Pinpoint the cell where the given text exists, returning its (x, y) midpoint coordinate. 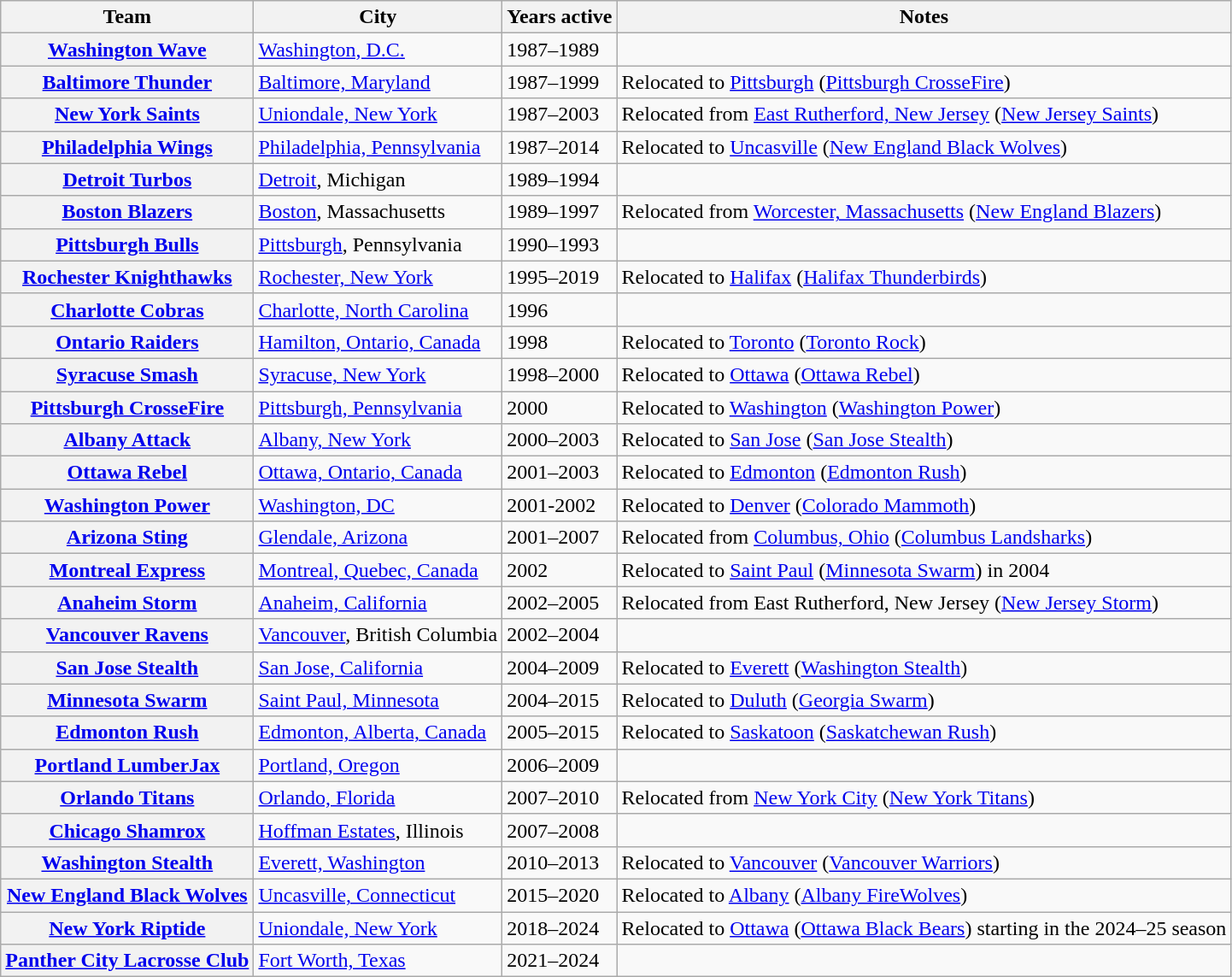
2018–2024 (560, 927)
1998 (560, 342)
Panther City Lacrosse Club (127, 961)
Relocated to Uncasville (New England Black Wolves) (924, 147)
Washington, DC (378, 505)
Philadelphia Wings (127, 147)
Relocated to Washington (Washington Power) (924, 408)
Anaheim Storm (127, 603)
Relocated to Saint Paul (Minnesota Swarm) in 2004 (924, 570)
1987–2014 (560, 147)
Edmonton Rush (127, 733)
1989–1994 (560, 180)
Relocated from East Rutherford, New Jersey (New Jersey Storm) (924, 603)
Relocated to Albany (Albany FireWolves) (924, 895)
Baltimore Thunder (127, 82)
Washington Power (127, 505)
Hamilton, Ontario, Canada (378, 342)
1990–1993 (560, 244)
Edmonton, Alberta, Canada (378, 733)
2002–2004 (560, 635)
Relocated from East Rutherford, New Jersey (New Jersey Saints) (924, 115)
Baltimore, Maryland (378, 82)
San Jose, California (378, 668)
Boston, Massachusetts (378, 212)
2002–2005 (560, 603)
2015–2020 (560, 895)
1989–1997 (560, 212)
New York Saints (127, 115)
Hoffman Estates, Illinois (378, 830)
Uncasville, Connecticut (378, 895)
2021–2024 (560, 961)
Pittsburgh CrosseFire (127, 408)
Relocated to Saskatoon (Saskatchewan Rush) (924, 733)
Relocated to Denver (Colorado Mammoth) (924, 505)
2004–2015 (560, 700)
San Jose Stealth (127, 668)
Charlotte, North Carolina (378, 309)
Relocated to Everett (Washington Stealth) (924, 668)
Boston Blazers (127, 212)
Team (127, 17)
Orlando Titans (127, 797)
Relocated from Worcester, Massachusetts (New England Blazers) (924, 212)
City (378, 17)
1995–2019 (560, 277)
Montreal, Quebec, Canada (378, 570)
2001-2002 (560, 505)
Detroit, Michigan (378, 180)
Philadelphia, Pennsylvania (378, 147)
Washington Wave (127, 50)
Relocated to Toronto (Toronto Rock) (924, 342)
Arizona Sting (127, 538)
Charlotte Cobras (127, 309)
2006–2009 (560, 765)
1987–1989 (560, 50)
Washington Stealth (127, 862)
Relocated to Ottawa (Ottawa Black Bears) starting in the 2024–25 season (924, 927)
Relocated from Columbus, Ohio (Columbus Landsharks) (924, 538)
Relocated to Halifax (Halifax Thunderbirds) (924, 277)
Saint Paul, Minnesota (378, 700)
Notes (924, 17)
Relocated to Edmonton (Edmonton Rush) (924, 473)
Vancouver, British Columbia (378, 635)
Washington, D.C. (378, 50)
Relocated to Pittsburgh (Pittsburgh CrosseFire) (924, 82)
2007–2008 (560, 830)
Relocated to Vancouver (Vancouver Warriors) (924, 862)
2000 (560, 408)
2005–2015 (560, 733)
1987–1999 (560, 82)
2000–2003 (560, 440)
1987–2003 (560, 115)
1998–2000 (560, 374)
Orlando, Florida (378, 797)
1996 (560, 309)
2010–2013 (560, 862)
New York Riptide (127, 927)
Fort Worth, Texas (378, 961)
Rochester Knighthawks (127, 277)
Pittsburgh Bulls (127, 244)
Ottawa, Ontario, Canada (378, 473)
Relocated to San Jose (San Jose Stealth) (924, 440)
2007–2010 (560, 797)
Rochester, New York (378, 277)
Portland, Oregon (378, 765)
Relocated to Duluth (Georgia Swarm) (924, 700)
Everett, Washington (378, 862)
Syracuse, New York (378, 374)
Ontario Raiders (127, 342)
Relocated to Ottawa (Ottawa Rebel) (924, 374)
2001–2007 (560, 538)
Minnesota Swarm (127, 700)
Portland LumberJax (127, 765)
Detroit Turbos (127, 180)
Years active (560, 17)
Anaheim, California (378, 603)
Albany, New York (378, 440)
Relocated from New York City (New York Titans) (924, 797)
Syracuse Smash (127, 374)
Vancouver Ravens (127, 635)
2004–2009 (560, 668)
Montreal Express (127, 570)
New England Black Wolves (127, 895)
Glendale, Arizona (378, 538)
2001–2003 (560, 473)
Chicago Shamrox (127, 830)
2002 (560, 570)
Albany Attack (127, 440)
Ottawa Rebel (127, 473)
